Identify which cell holds the provided text, then report its [X, Y] central coordinate. 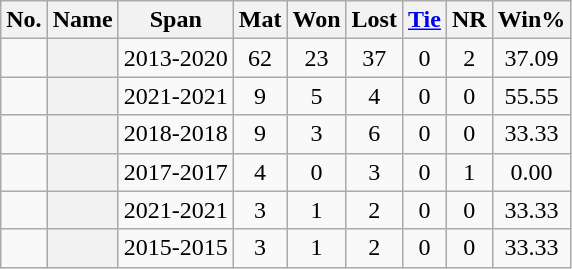
23 [316, 58]
2018-2018 [176, 134]
55.55 [532, 96]
6 [374, 134]
Lost [374, 20]
Tie [424, 20]
0.00 [532, 172]
2015-2015 [176, 248]
37 [374, 58]
62 [260, 58]
Name [82, 20]
Mat [260, 20]
Win% [532, 20]
37.09 [532, 58]
2013-2020 [176, 58]
No. [24, 20]
5 [316, 96]
Won [316, 20]
Span [176, 20]
2017-2017 [176, 172]
NR [469, 20]
